Identify which cell holds the provided text, then report its (X, Y) central coordinate. 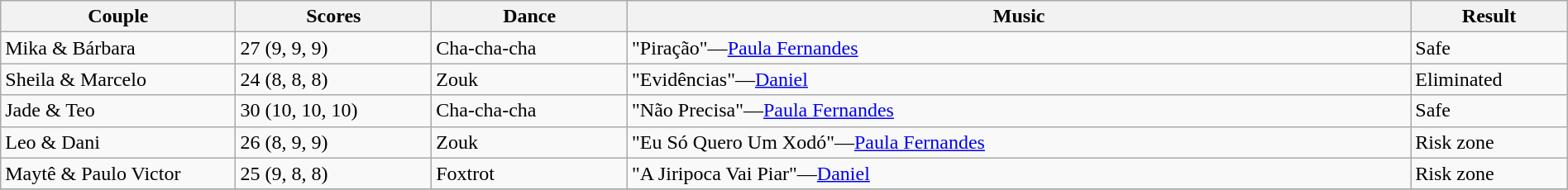
26 (8, 9, 9) (334, 142)
"Eu Só Quero Um Xodó"—Paula Fernandes (1019, 142)
Dance (529, 17)
Maytê & Paulo Victor (118, 173)
25 (9, 8, 8) (334, 173)
24 (8, 8, 8) (334, 79)
Jade & Teo (118, 111)
Sheila & Marcelo (118, 79)
Foxtrot (529, 173)
27 (9, 9, 9) (334, 48)
30 (10, 10, 10) (334, 111)
"A Jiripoca Vai Piar"—Daniel (1019, 173)
Scores (334, 17)
"Piração"—Paula Fernandes (1019, 48)
Mika & Bárbara (118, 48)
"Não Precisa"—Paula Fernandes (1019, 111)
Leo & Dani (118, 142)
Result (1489, 17)
"Evidências"—Daniel (1019, 79)
Eliminated (1489, 79)
Couple (118, 17)
Music (1019, 17)
